For the text-containing cell, return its midpoint in [x, y] coordinate format. 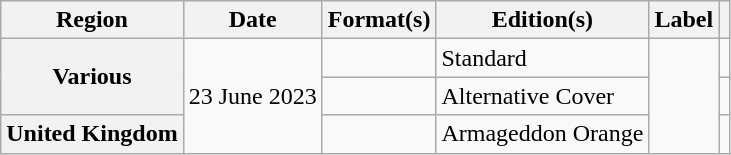
Alternative Cover [542, 96]
United Kingdom [92, 134]
Format(s) [379, 20]
Date [252, 20]
Region [92, 20]
Armageddon Orange [542, 134]
Various [92, 77]
Edition(s) [542, 20]
Label [684, 20]
23 June 2023 [252, 96]
Standard [542, 58]
